Detect which cell encompasses the target text, then output its (x, y) center coordinate. 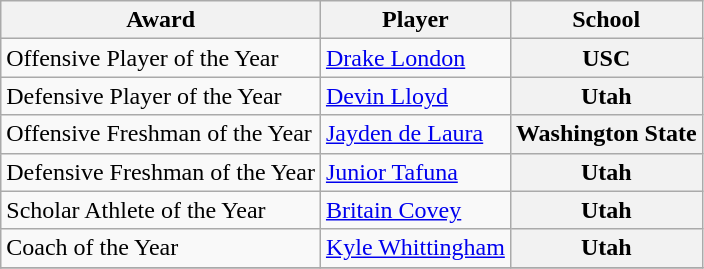
Award (161, 20)
USC (606, 58)
Jayden de Laura (415, 134)
Defensive Freshman of the Year (161, 172)
Washington State (606, 134)
Coach of the Year (161, 248)
Offensive Player of the Year (161, 58)
School (606, 20)
Britain Covey (415, 210)
Offensive Freshman of the Year (161, 134)
Devin Lloyd (415, 96)
Player (415, 20)
Scholar Athlete of the Year (161, 210)
Kyle Whittingham (415, 248)
Defensive Player of the Year (161, 96)
Drake London (415, 58)
Junior Tafuna (415, 172)
